Capture the cell that displays the provided text and extract its [x, y] central coordinate. 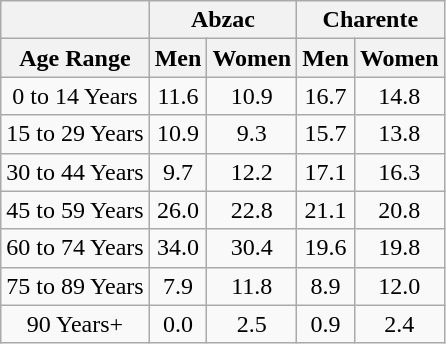
20.8 [399, 210]
2.5 [252, 324]
30.4 [252, 248]
11.6 [178, 96]
34.0 [178, 248]
Charente [370, 20]
12.0 [399, 286]
16.3 [399, 172]
Age Range [75, 58]
15 to 29 Years [75, 134]
75 to 89 Years [75, 286]
22.8 [252, 210]
2.4 [399, 324]
0.9 [326, 324]
0 to 14 Years [75, 96]
30 to 44 Years [75, 172]
19.8 [399, 248]
12.2 [252, 172]
9.3 [252, 134]
Abzac [222, 20]
9.7 [178, 172]
26.0 [178, 210]
11.8 [252, 286]
7.9 [178, 286]
14.8 [399, 96]
17.1 [326, 172]
16.7 [326, 96]
8.9 [326, 286]
19.6 [326, 248]
21.1 [326, 210]
0.0 [178, 324]
13.8 [399, 134]
45 to 59 Years [75, 210]
60 to 74 Years [75, 248]
90 Years+ [75, 324]
15.7 [326, 134]
